Determine the (X, Y) coordinate at the center of the cell enclosing the given text.  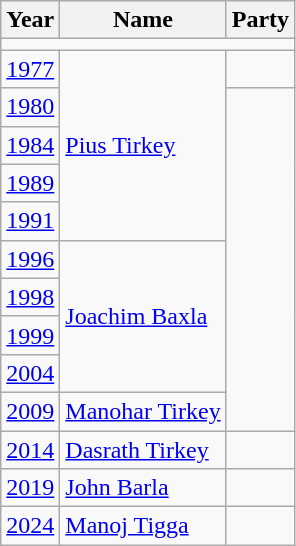
2004 (30, 373)
1977 (30, 69)
Manoj Tigga (143, 526)
1991 (30, 221)
Dasrath Tirkey (143, 449)
Joachim Baxla (143, 316)
1999 (30, 335)
1980 (30, 107)
1984 (30, 145)
Manohar Tirkey (143, 411)
2019 (30, 488)
2009 (30, 411)
John Barla (143, 488)
Year (30, 20)
2024 (30, 526)
2014 (30, 449)
1998 (30, 297)
1996 (30, 259)
Party (260, 20)
Pius Tirkey (143, 145)
1989 (30, 183)
Name (143, 20)
